Capture the cell that displays the provided text and extract its [X, Y] central coordinate. 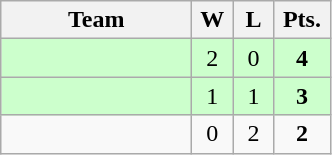
Pts. [302, 20]
Team [96, 20]
W [212, 20]
3 [302, 96]
4 [302, 58]
L [254, 20]
